Pinpoint the cell where the given text exists, returning its [X, Y] midpoint coordinate. 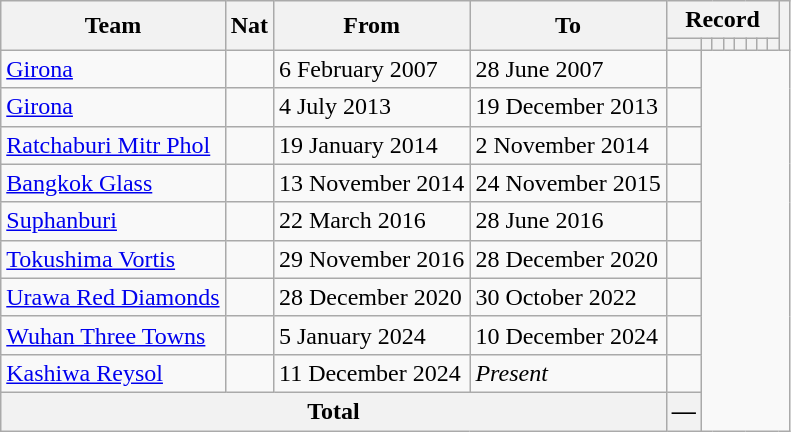
— [684, 411]
Suphanburi [113, 221]
Kashiwa Reysol [113, 373]
29 November 2016 [371, 259]
10 December 2024 [568, 335]
From [371, 26]
Nat [249, 26]
2 November 2014 [568, 145]
11 December 2024 [371, 373]
19 January 2014 [371, 145]
Wuhan Three Towns [113, 335]
Ratchaburi Mitr Phol [113, 145]
28 June 2016 [568, 221]
Urawa Red Diamonds [113, 297]
Bangkok Glass [113, 183]
28 June 2007 [568, 69]
22 March 2016 [371, 221]
Total [334, 411]
Team [113, 26]
19 December 2013 [568, 107]
Present [568, 373]
5 January 2024 [371, 335]
30 October 2022 [568, 297]
Tokushima Vortis [113, 259]
13 November 2014 [371, 183]
Record [722, 20]
6 February 2007 [371, 69]
24 November 2015 [568, 183]
To [568, 26]
4 July 2013 [371, 107]
